Return the (X, Y) coordinate for the center point of the cell that contains the specified text.  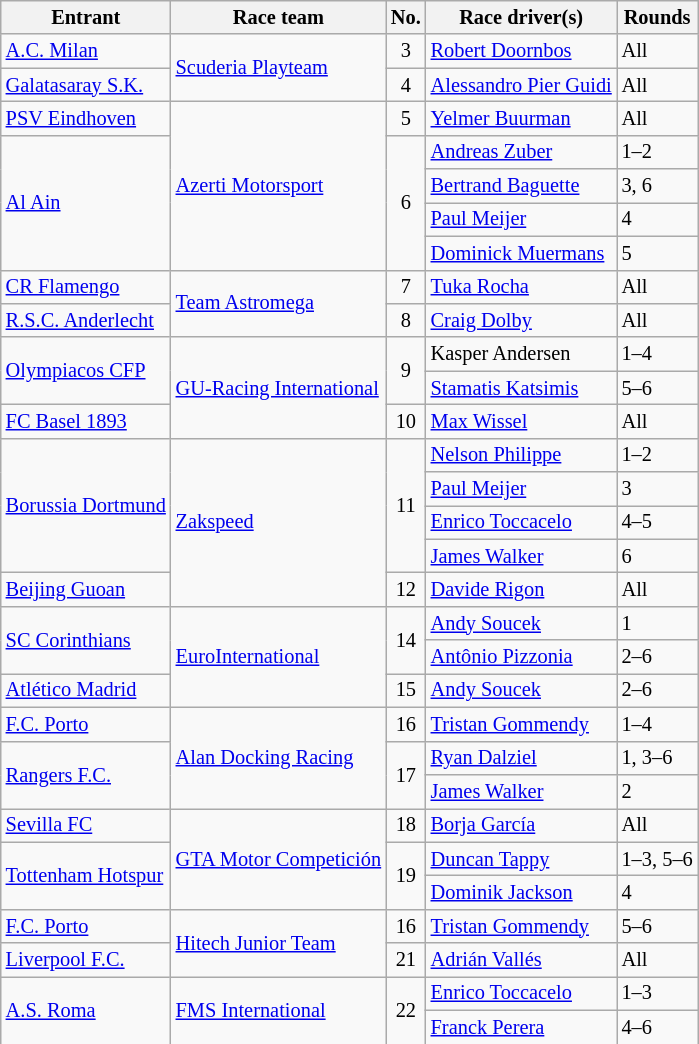
GTA Motor Competición (278, 858)
Yelmer Buurman (522, 118)
Race team (278, 17)
A.C. Milan (86, 51)
Dominik Jackson (522, 892)
Azerti Motorsport (278, 185)
PSV Eindhoven (86, 118)
4–5 (658, 522)
2 (658, 791)
Bertrand Baguette (522, 186)
Duncan Tappy (522, 859)
Hitech Junior Team (278, 942)
4–6 (658, 1027)
1, 3–6 (658, 758)
Borussia Dortmund (86, 506)
Entrant (86, 17)
Franck Perera (522, 1027)
FMS International (278, 1010)
18 (406, 825)
Andreas Zuber (522, 152)
Tottenham Hotspur (86, 876)
No. (406, 17)
14 (406, 640)
Race driver(s) (522, 17)
Dominick Muermans (522, 253)
SC Corinthians (86, 640)
1–3, 5–6 (658, 859)
Atlético Madrid (86, 690)
Max Wissel (522, 421)
Galatasaray S.K. (86, 85)
10 (406, 421)
GU-Racing International (278, 388)
Davide Rigon (522, 589)
Alessandro Pier Guidi (522, 85)
17 (406, 774)
1–3 (658, 993)
Adrián Vallés (522, 960)
12 (406, 589)
Stamatis Katsimis (522, 388)
9 (406, 370)
Rangers F.C. (86, 774)
Nelson Philippe (522, 455)
A.S. Roma (86, 1010)
Borja García (522, 825)
Scuderia Playteam (278, 68)
EuroInternational (278, 656)
Zakspeed (278, 522)
22 (406, 1010)
7 (406, 287)
1 (658, 623)
11 (406, 506)
Robert Doornbos (522, 51)
Beijing Guoan (86, 589)
CR Flamengo (86, 287)
Sevilla FC (86, 825)
Liverpool F.C. (86, 960)
3, 6 (658, 186)
21 (406, 960)
8 (406, 320)
Antônio Pizzonia (522, 657)
Ryan Dalziel (522, 758)
15 (406, 690)
Team Astromega (278, 304)
Craig Dolby (522, 320)
Alan Docking Racing (278, 758)
R.S.C. Anderlecht (86, 320)
Al Ain (86, 202)
FC Basel 1893 (86, 421)
Kasper Andersen (522, 354)
19 (406, 876)
Rounds (658, 17)
Olympiacos CFP (86, 370)
Tuka Rocha (522, 287)
